Return (x, y) of the center of cell containing provided text 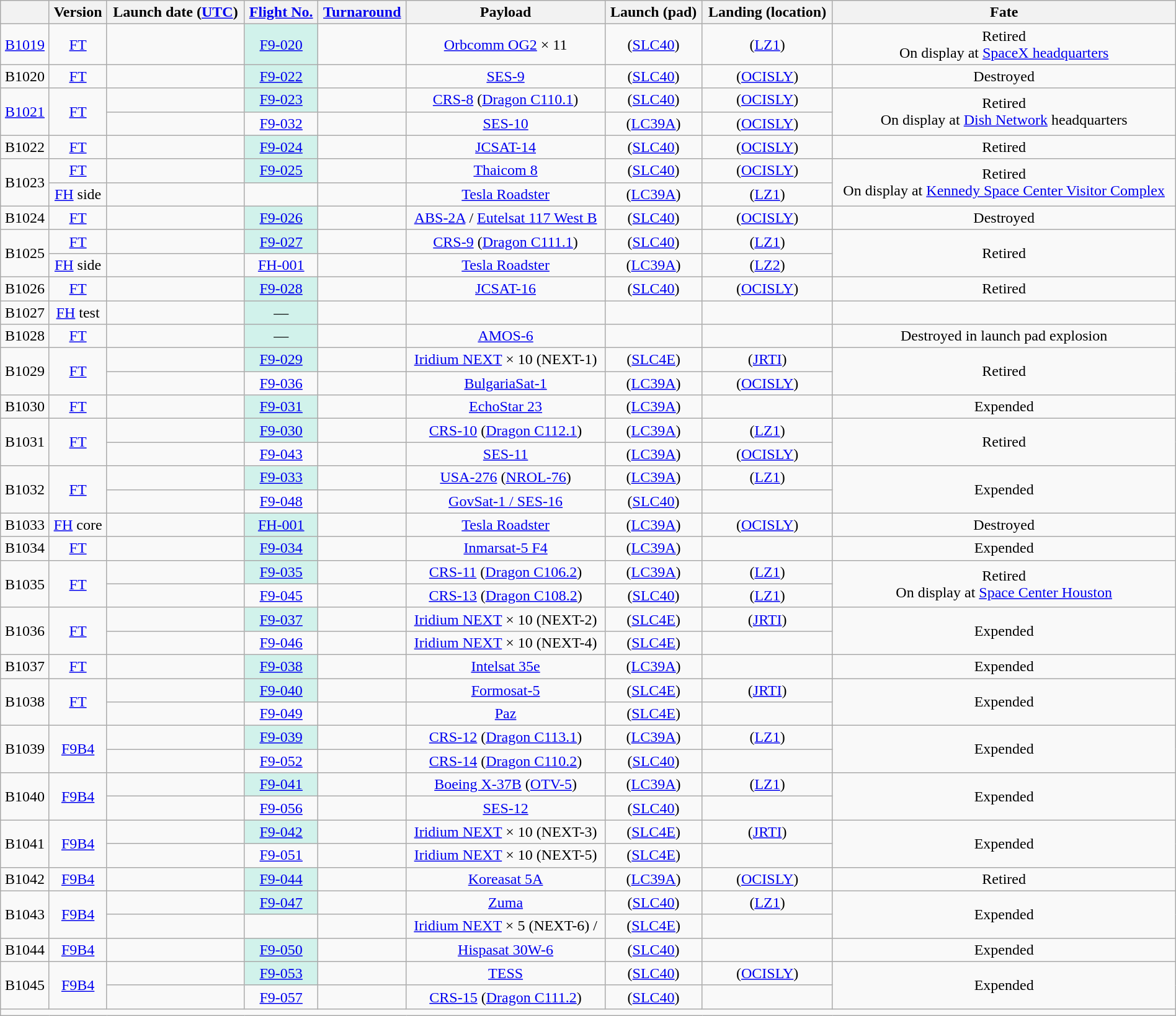
B1022 (25, 147)
F9-043 (282, 454)
Orbcomm OG2 × 11 (506, 45)
F9-046 (282, 643)
B1038 (25, 702)
B1043 (25, 914)
B1029 (25, 372)
Boeing X-37B (OTV-5) (506, 785)
F9-023 (282, 100)
B1027 (25, 312)
B1041 (25, 844)
CRS-9 (Dragon C111.1) (506, 241)
F9-039 (282, 737)
F9-042 (282, 832)
F9-038 (282, 666)
Payload (506, 12)
B1032 (25, 489)
F9-047 (282, 902)
CRS-15 (Dragon C111.2) (506, 997)
SES-9 (506, 76)
F9-056 (282, 808)
Turnaround (362, 12)
FH core (78, 525)
SES-10 (506, 123)
B1030 (25, 407)
F9-035 (282, 572)
F9-048 (282, 501)
F9-051 (282, 855)
RetiredOn display at Kennedy Space Center Visitor Complex (1004, 182)
Flight No. (282, 12)
B1024 (25, 218)
Version (78, 12)
B1034 (25, 548)
AMOS-6 (506, 336)
CRS-12 (Dragon C113.1) (506, 737)
F9-031 (282, 407)
FH test (78, 312)
Thaicom 8 (506, 171)
Koreasat 5A (506, 879)
F9-032 (282, 123)
B1028 (25, 336)
B1040 (25, 796)
B1042 (25, 879)
TESS (506, 973)
F9-029 (282, 360)
F9-033 (282, 478)
CRS-14 (Dragon C110.2) (506, 761)
F9-041 (282, 785)
B1025 (25, 253)
RetiredOn display at SpaceX headquarters (1004, 45)
F9-037 (282, 619)
Iridium NEXT × 10 (NEXT-3) (506, 832)
B1037 (25, 666)
F9-053 (282, 973)
CRS-13 (Dragon C108.2) (506, 595)
USA-276 (NROL-76) (506, 478)
SES-11 (506, 454)
B1020 (25, 76)
B1045 (25, 985)
Zuma (506, 902)
Paz (506, 714)
RetiredOn display at Dish Network headquarters (1004, 112)
JCSAT-14 (506, 147)
CRS-11 (Dragon C106.2) (506, 572)
B1026 (25, 288)
CRS-8 (Dragon C110.1) (506, 100)
B1035 (25, 584)
F9-024 (282, 147)
Launch (pad) (654, 12)
F9-040 (282, 690)
BulgariaSat-1 (506, 383)
B1044 (25, 950)
Iridium NEXT × 10 (NEXT-4) (506, 643)
Fate (1004, 12)
F9-044 (282, 879)
F9-034 (282, 548)
Iridium NEXT × 10 (NEXT-2) (506, 619)
F9-049 (282, 714)
F9-022 (282, 76)
CRS-10 (Dragon C112.1) (506, 430)
GovSat-1 / SES-16 (506, 501)
Destroyed in launch pad explosion (1004, 336)
ABS-2A / Eutelsat 117 West B (506, 218)
B1031 (25, 442)
Iridium NEXT × 10 (NEXT-1) (506, 360)
F9-027 (282, 241)
F9-020 (282, 45)
F9-052 (282, 761)
Iridium NEXT × 10 (NEXT-5) (506, 855)
B1036 (25, 631)
JCSAT-16 (506, 288)
F9-036 (282, 383)
Launch date (UTC) (176, 12)
F9-057 (282, 997)
EchoStar 23 (506, 407)
B1023 (25, 182)
B1019 (25, 45)
F9-045 (282, 595)
F9-026 (282, 218)
Iridium NEXT × 5 (NEXT-6) / (506, 926)
Intelsat 35e (506, 666)
B1039 (25, 749)
F9-030 (282, 430)
Landing (location) (767, 12)
Hispasat 30W-6 (506, 950)
B1021 (25, 112)
(LZ2) (767, 265)
Formosat-5 (506, 690)
F9-050 (282, 950)
B1033 (25, 525)
F9-028 (282, 288)
F9-025 (282, 171)
RetiredOn display at Space Center Houston (1004, 584)
Inmarsat-5 F4 (506, 548)
SES-12 (506, 808)
